Capture the cell that displays the provided text and extract its [X, Y] central coordinate. 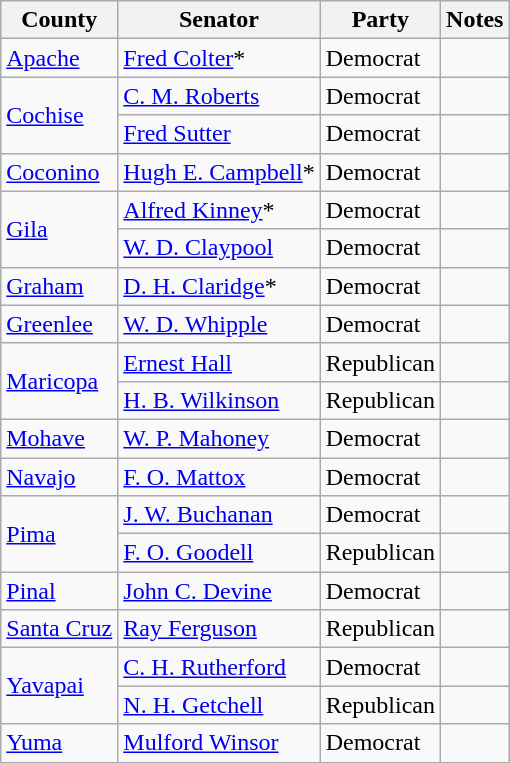
F. O. Mattox [219, 477]
Coconino [60, 172]
F. O. Goodell [219, 553]
Notes [475, 20]
C. M. Roberts [219, 96]
Apache [60, 58]
Hugh E. Campbell* [219, 172]
Santa Cruz [60, 629]
Senator [219, 20]
Yavapai [60, 686]
Alfred Kinney* [219, 210]
Greenlee [60, 324]
J. W. Buchanan [219, 515]
Mohave [60, 438]
Graham [60, 286]
Navajo [60, 477]
C. H. Rutherford [219, 667]
Yuma [60, 743]
Maricopa [60, 381]
W. P. Mahoney [219, 438]
W. D. Claypool [219, 248]
Pima [60, 534]
H. B. Wilkinson [219, 400]
Party [380, 20]
W. D. Whipple [219, 324]
Gila [60, 229]
Pinal [60, 591]
Mulford Winsor [219, 743]
County [60, 20]
N. H. Getchell [219, 705]
Fred Sutter [219, 134]
John C. Devine [219, 591]
D. H. Claridge* [219, 286]
Ernest Hall [219, 362]
Cochise [60, 115]
Ray Ferguson [219, 629]
Fred Colter* [219, 58]
